Identify which cell holds the provided text, then report its [X, Y] central coordinate. 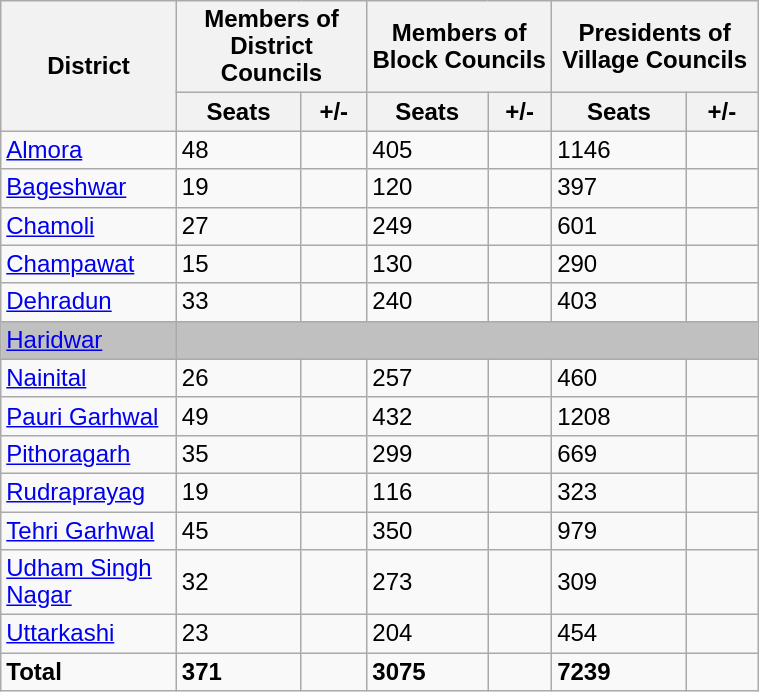
33 [238, 302]
454 [620, 634]
Tehri Garhwal [89, 531]
979 [620, 531]
Almora [89, 150]
Presidents of Village Councils [655, 47]
669 [620, 454]
Champawat [89, 264]
Dehradun [89, 302]
257 [428, 378]
1208 [620, 416]
35 [238, 454]
290 [620, 264]
Uttarkashi [89, 634]
460 [620, 378]
26 [238, 378]
Pauri Garhwal [89, 416]
Haridwar [89, 340]
Nainital [89, 378]
Udham Singh Nagar [89, 582]
601 [620, 226]
204 [428, 634]
1146 [620, 150]
23 [238, 634]
15 [238, 264]
350 [428, 531]
District [89, 66]
Members of District Councils [271, 47]
Chamoli [89, 226]
299 [428, 454]
Bageshwar [89, 188]
45 [238, 531]
249 [428, 226]
371 [238, 672]
48 [238, 150]
49 [238, 416]
Total [89, 672]
120 [428, 188]
7239 [620, 672]
403 [620, 302]
309 [620, 582]
Members of Block Councils [460, 47]
116 [428, 492]
3075 [428, 672]
130 [428, 264]
240 [428, 302]
32 [238, 582]
273 [428, 582]
397 [620, 188]
323 [620, 492]
405 [428, 150]
432 [428, 416]
Rudraprayag [89, 492]
27 [238, 226]
Pithoragarh [89, 454]
